Determine the [x, y] coordinate at the center of the cell enclosing the given text.  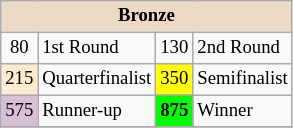
215 [20, 80]
Semifinalist [242, 80]
Runner-up [97, 112]
Bronze [146, 16]
875 [174, 112]
130 [174, 48]
Quarterfinalist [97, 80]
1st Round [97, 48]
Winner [242, 112]
2nd Round [242, 48]
575 [20, 112]
80 [20, 48]
350 [174, 80]
